Locate the cell with the specified text and output its [X, Y] center coordinate. 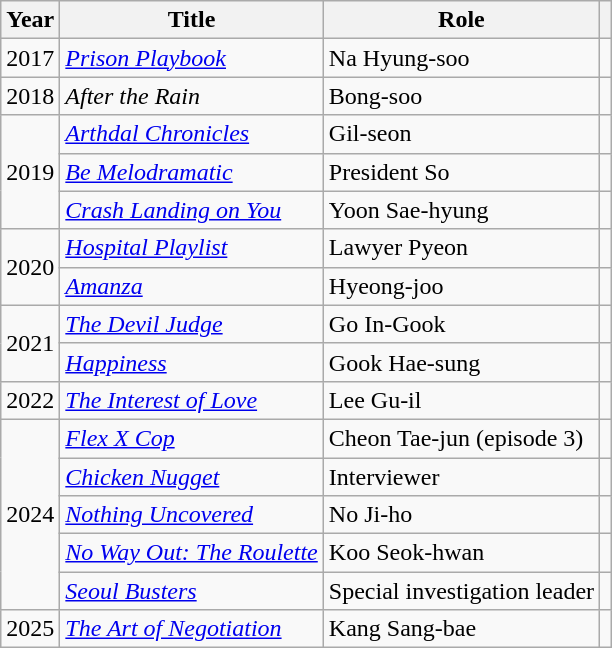
The Art of Negotiation [192, 629]
Role [461, 20]
Na Hyung-soo [461, 58]
Bong-soo [461, 96]
Lawyer Pyeon [461, 248]
Hyeong-joo [461, 286]
President So [461, 172]
Hospital Playlist [192, 248]
2024 [30, 514]
Special investigation leader [461, 591]
The Interest of Love [192, 400]
2025 [30, 629]
Interviewer [461, 477]
Chicken Nugget [192, 477]
Yoon Sae-hyung [461, 210]
Seoul Busters [192, 591]
No Way Out: The Roulette [192, 553]
Amanza [192, 286]
Prison Playbook [192, 58]
Cheon Tae-jun (episode 3) [461, 438]
Be Melodramatic [192, 172]
2018 [30, 96]
Kang Sang-bae [461, 629]
Year [30, 20]
No Ji-ho [461, 515]
2019 [30, 172]
2021 [30, 343]
2017 [30, 58]
Title [192, 20]
Flex X Cop [192, 438]
The Devil Judge [192, 324]
Arthdal Chronicles [192, 134]
After the Rain [192, 96]
Lee Gu-il [461, 400]
2020 [30, 267]
Koo Seok-hwan [461, 553]
2022 [30, 400]
Gil-seon [461, 134]
Gook Hae-sung [461, 362]
Crash Landing on You [192, 210]
Go In-Gook [461, 324]
Nothing Uncovered [192, 515]
Happiness [192, 362]
